Find where the given text appears and provide that cell's center as (x, y) coordinate. 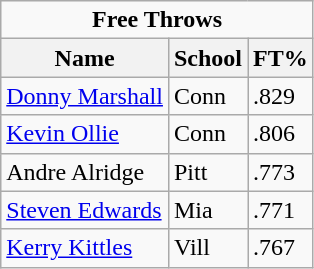
Mia (208, 210)
.771 (281, 210)
.829 (281, 96)
Free Throws (158, 20)
Steven Edwards (85, 210)
.806 (281, 134)
FT% (281, 58)
Donny Marshall (85, 96)
Kevin Ollie (85, 134)
School (208, 58)
Kerry Kittles (85, 248)
Pitt (208, 172)
Name (85, 58)
Andre Alridge (85, 172)
.773 (281, 172)
.767 (281, 248)
Vill (208, 248)
